Determine the (X, Y) coordinate at the center of the cell enclosing the given text.  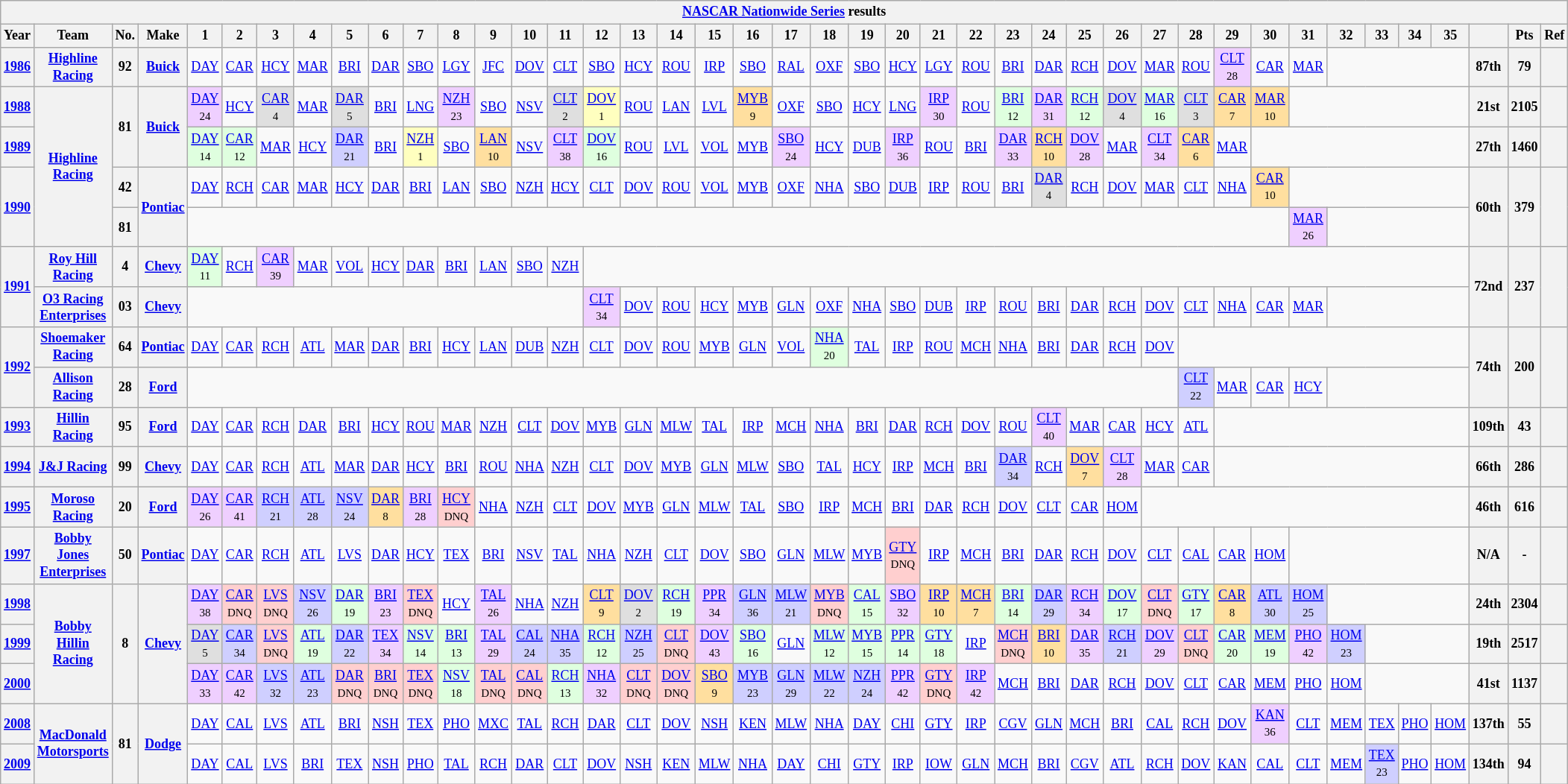
NZH24 (867, 684)
MYB9 (753, 107)
31 (1308, 36)
NSV26 (312, 604)
NZH23 (456, 107)
TEX23 (1382, 764)
1460 (1524, 147)
46th (1488, 507)
DOV16 (602, 147)
1137 (1524, 684)
109th (1488, 427)
24th (1488, 604)
MCH7 (976, 604)
DAR8 (386, 507)
34 (1415, 36)
CAR4 (276, 107)
BRI12 (1013, 107)
DOV7 (1085, 467)
99 (125, 467)
MAR10 (1270, 107)
7 (421, 36)
17 (790, 36)
6 (386, 36)
MAR26 (1308, 227)
29 (1232, 36)
DAR31 (1048, 107)
87th (1488, 67)
1989 (18, 147)
GTY17 (1196, 604)
TAL29 (494, 644)
10 (529, 36)
Year (18, 36)
72nd (1488, 286)
IRP42 (976, 684)
CAL15 (867, 604)
Bobby Jones Enterprises (73, 555)
J&J Racing (73, 467)
HOM23 (1347, 644)
CAR20 (1232, 644)
1 (205, 36)
DOV28 (1085, 147)
66th (1488, 467)
2 (240, 36)
134th (1488, 764)
2009 (18, 764)
MYB23 (753, 684)
55 (1524, 724)
IOW (939, 764)
GLN29 (790, 684)
RCH19 (676, 604)
NHA32 (602, 684)
ATL23 (312, 684)
Team (73, 36)
2517 (1524, 644)
Dodge (163, 744)
NHA20 (829, 347)
BRI14 (1013, 604)
N/A (1488, 555)
9 (494, 36)
MEM19 (1270, 644)
SBO24 (790, 147)
NSV14 (421, 644)
74th (1488, 367)
CAR42 (240, 684)
DAY38 (205, 604)
94 (1524, 764)
RCH34 (1085, 604)
DAR19 (350, 604)
HCYDNQ (456, 507)
CARDNQ (240, 604)
1999 (18, 644)
ATL19 (312, 644)
DAY11 (205, 267)
DAR35 (1085, 644)
5 (350, 36)
2304 (1524, 604)
CLT38 (565, 147)
DAY5 (205, 644)
1995 (18, 507)
18 (829, 36)
Pts (1524, 36)
NSV18 (456, 684)
ATL28 (312, 507)
NSV24 (350, 507)
MCHDNQ (1013, 644)
Make (163, 36)
2008 (18, 724)
12 (602, 36)
LAN10 (494, 147)
NHA35 (565, 644)
35 (1451, 36)
DARDNQ (350, 684)
DOV43 (714, 644)
137th (1488, 724)
1997 (18, 555)
27 (1159, 36)
NZH1 (421, 147)
MacDonald Motorsports (73, 744)
64 (125, 347)
No. (125, 36)
27th (1488, 147)
50 (125, 555)
CAR34 (240, 644)
2000 (18, 684)
PPR42 (904, 684)
1998 (18, 604)
DAR29 (1048, 604)
DOV17 (1123, 604)
CAR6 (1196, 147)
PHO42 (1308, 644)
DAY33 (205, 684)
MLW22 (829, 684)
Moroso Racing (73, 507)
1991 (18, 286)
CLT22 (1196, 387)
MXC (494, 724)
21 (939, 36)
RCH13 (565, 684)
Shoemaker Racing (73, 347)
SBO32 (904, 604)
19 (867, 36)
CAR12 (240, 147)
KAN36 (1270, 724)
CALDNQ (529, 684)
MLW12 (829, 644)
DOVDNQ (676, 684)
616 (1524, 507)
O3 Racing Enterprises (73, 307)
79 (1524, 67)
DAR22 (350, 644)
GTY18 (939, 644)
ATL30 (1270, 604)
379 (1524, 207)
DOV1 (602, 107)
Allison Racing (73, 387)
30 (1270, 36)
16 (753, 36)
DOV2 (638, 604)
TAL26 (494, 604)
DAY26 (205, 507)
DAY14 (205, 147)
RCH10 (1048, 147)
LVS32 (276, 684)
CLT2 (565, 107)
SBO9 (714, 684)
PPR14 (904, 644)
- (1524, 555)
IRP30 (939, 107)
95 (125, 427)
KAN (1232, 764)
1994 (18, 467)
CLT9 (602, 604)
CAL24 (529, 644)
1990 (18, 207)
CAR39 (276, 267)
43 (1524, 427)
2105 (1524, 107)
25 (1085, 36)
TEX34 (386, 644)
DAY24 (205, 107)
33 (1382, 36)
DAR33 (1013, 147)
26 (1123, 36)
DOV4 (1123, 107)
MLW21 (790, 604)
19th (1488, 644)
92 (125, 67)
IRP36 (904, 147)
24 (1048, 36)
15 (714, 36)
286 (1524, 467)
MYB15 (867, 644)
Roy Hill Racing (73, 267)
60th (1488, 207)
3 (276, 36)
41st (1488, 684)
22 (976, 36)
03 (125, 307)
BRI13 (456, 644)
CAR7 (1232, 107)
14 (676, 36)
IRP10 (939, 604)
NASCAR Nationwide Series results (784, 12)
CLT3 (1196, 107)
BRI28 (421, 507)
42 (125, 187)
CLT40 (1048, 427)
DOV29 (1159, 644)
BRI10 (1048, 644)
JFC (494, 67)
GLN36 (753, 604)
11 (565, 36)
DAR4 (1048, 187)
DAR34 (1013, 467)
BRIDNQ (386, 684)
1992 (18, 367)
NZH25 (638, 644)
13 (638, 36)
RAL (790, 67)
PPR34 (714, 604)
HOM25 (1308, 604)
21st (1488, 107)
TALDNQ (494, 684)
MAR16 (1159, 107)
CAR10 (1270, 187)
Hillin Racing (73, 427)
23 (1013, 36)
1986 (18, 67)
BRI23 (386, 604)
200 (1524, 367)
1988 (18, 107)
SBO16 (753, 644)
DAR21 (350, 147)
Bobby Hillin Racing (73, 644)
MYBDNQ (829, 604)
DAR5 (350, 107)
CAR8 (1232, 604)
Ref (1555, 36)
CAR41 (240, 507)
32 (1347, 36)
1993 (18, 427)
237 (1524, 286)
